Locate the cell with the specified text and output its (X, Y) center coordinate. 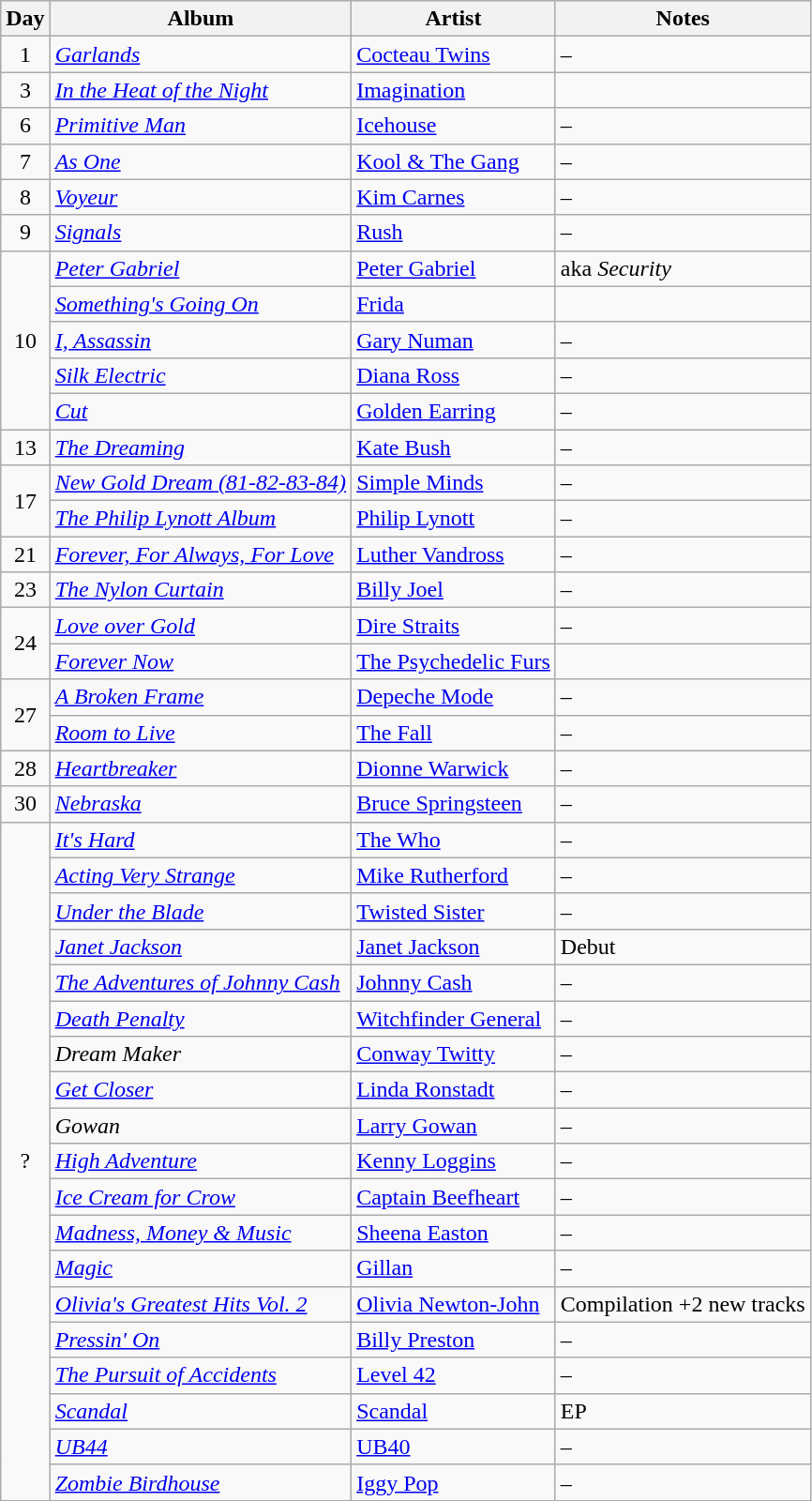
Frida (454, 304)
Gary Numan (454, 340)
30 (25, 804)
UB40 (454, 1447)
Something's Going On (201, 304)
7 (25, 161)
13 (25, 447)
6 (25, 126)
28 (25, 768)
Kim Carnes (454, 197)
Dire Straits (454, 626)
Icehouse (454, 126)
Day (25, 19)
1 (25, 54)
Dionne Warwick (454, 768)
Cut (201, 411)
Primitive Man (201, 126)
New Gold Dream (81-82-83-84) (201, 483)
Depeche Mode (454, 697)
The Psychedelic Furs (454, 661)
Forever, For Always, For Love (201, 554)
24 (25, 644)
Johnny Cash (454, 982)
Under the Blade (201, 911)
Conway Twitty (454, 1054)
10 (25, 340)
It's Hard (201, 840)
9 (25, 233)
Notes (683, 19)
Get Closer (201, 1090)
Bruce Springsteen (454, 804)
Captain Beefheart (454, 1197)
A Broken Frame (201, 697)
Voyeur (201, 197)
Witchfinder General (454, 1018)
Pressin' On (201, 1340)
The Dreaming (201, 447)
Compilation +2 new tracks (683, 1304)
Zombie Birdhouse (201, 1482)
Billy Joel (454, 590)
Kool & The Gang (454, 161)
Madness, Money & Music (201, 1233)
Signals (201, 233)
Larry Gowan (454, 1126)
Billy Preston (454, 1340)
Twisted Sister (454, 911)
Linda Ronstadt (454, 1090)
Album (201, 19)
UB44 (201, 1447)
The Who (454, 840)
The Pursuit of Accidents (201, 1375)
Magic (201, 1268)
Death Penalty (201, 1018)
Heartbreaker (201, 768)
Forever Now (201, 661)
17 (25, 501)
Kenny Loggins (454, 1161)
Kate Bush (454, 447)
The Adventures of Johnny Cash (201, 982)
21 (25, 554)
Imagination (454, 90)
Acting Very Strange (201, 875)
Room to Live (201, 733)
Garlands (201, 54)
Iggy Pop (454, 1482)
Gillan (454, 1268)
Sheena Easton (454, 1233)
The Fall (454, 733)
The Nylon Curtain (201, 590)
High Adventure (201, 1161)
Love over Gold (201, 626)
The Philip Lynott Album (201, 519)
Nebraska (201, 804)
Debut (683, 947)
3 (25, 90)
27 (25, 715)
In the Heat of the Night (201, 90)
Golden Earring (454, 411)
Dream Maker (201, 1054)
aka Security (683, 268)
Gowan (201, 1126)
Silk Electric (201, 375)
Cocteau Twins (454, 54)
I, Assassin (201, 340)
Diana Ross (454, 375)
Luther Vandross (454, 554)
Olivia Newton-John (454, 1304)
Rush (454, 233)
? (25, 1161)
Level 42 (454, 1375)
8 (25, 197)
Ice Cream for Crow (201, 1197)
As One (201, 161)
Artist (454, 19)
23 (25, 590)
Mike Rutherford (454, 875)
EP (683, 1411)
Philip Lynott (454, 519)
Simple Minds (454, 483)
Olivia's Greatest Hits Vol. 2 (201, 1304)
